Search for the cell housing the specified text and yield its [X, Y] center coordinate. 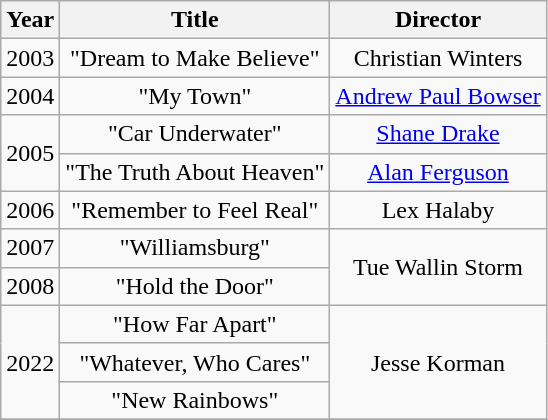
"Williamsburg" [195, 248]
Alan Ferguson [438, 172]
2004 [30, 96]
Tue Wallin Storm [438, 267]
2005 [30, 153]
"My Town" [195, 96]
Lex Halaby [438, 210]
Shane Drake [438, 134]
"Car Underwater" [195, 134]
"New Rainbows" [195, 400]
"The Truth About Heaven" [195, 172]
"Remember to Feel Real" [195, 210]
2008 [30, 286]
2003 [30, 58]
2022 [30, 362]
Year [30, 20]
Jesse Korman [438, 362]
"Dream to Make Believe" [195, 58]
2007 [30, 248]
Christian Winters [438, 58]
"Hold the Door" [195, 286]
2006 [30, 210]
Director [438, 20]
Title [195, 20]
Andrew Paul Bowser [438, 96]
"Whatever, Who Cares" [195, 362]
"How Far Apart" [195, 324]
